Return the [X, Y] coordinate for the center point of the cell that contains the specified text.  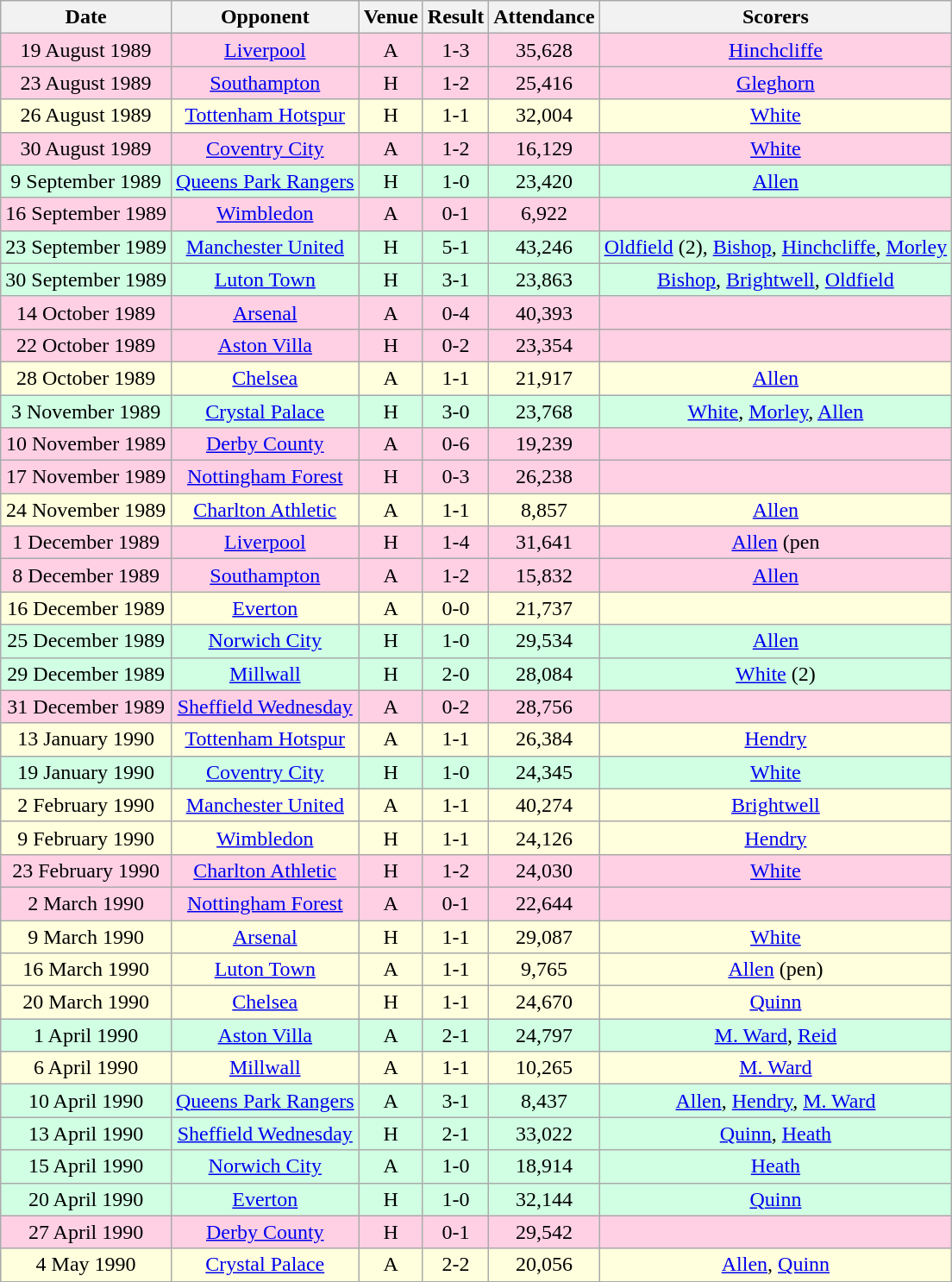
0-3 [455, 477]
Scorers [776, 17]
14 October 1989 [86, 312]
9 February 1990 [86, 838]
30 August 1989 [86, 148]
29,534 [544, 641]
19 August 1989 [86, 50]
35,628 [544, 50]
29 December 1989 [86, 674]
43,246 [544, 247]
26,384 [544, 739]
16 March 1990 [86, 970]
2 March 1990 [86, 903]
Gleghorn [776, 83]
29,542 [544, 1232]
23 September 1989 [86, 247]
25,416 [544, 83]
24 November 1989 [86, 510]
0-0 [455, 608]
23,420 [544, 181]
Opponent [265, 17]
Venue [391, 17]
24,345 [544, 772]
Attendance [544, 17]
Quinn, Heath [776, 1134]
28,084 [544, 674]
23 February 1990 [86, 870]
White, Morley, Allen [776, 412]
15 April 1990 [86, 1166]
30 September 1989 [86, 280]
Result [455, 17]
20 April 1990 [86, 1199]
19,239 [544, 444]
28,756 [544, 707]
8 December 1989 [86, 575]
2 February 1990 [86, 805]
2-2 [455, 1265]
1 April 1990 [86, 1035]
31 December 1989 [86, 707]
M. Ward, Reid [776, 1035]
0-6 [455, 444]
24,670 [544, 1002]
17 November 1989 [86, 477]
1 December 1989 [86, 543]
4 May 1990 [86, 1265]
6,922 [544, 214]
22,644 [544, 903]
10 November 1989 [86, 444]
Brightwell [776, 805]
19 January 1990 [86, 772]
10 April 1990 [86, 1101]
21,737 [544, 608]
23,768 [544, 412]
10,265 [544, 1068]
Allen (pen) [776, 970]
White (2) [776, 674]
16,129 [544, 148]
21,917 [544, 378]
Bishop, Brightwell, Oldfield [776, 280]
M. Ward [776, 1068]
32,144 [544, 1199]
28 October 1989 [86, 378]
3 November 1989 [86, 412]
32,004 [544, 116]
8,857 [544, 510]
15,832 [544, 575]
31,641 [544, 543]
1-3 [455, 50]
27 April 1990 [86, 1232]
23,354 [544, 345]
5-1 [455, 247]
20 March 1990 [86, 1002]
13 January 1990 [86, 739]
Date [86, 17]
23 August 1989 [86, 83]
16 December 1989 [86, 608]
9 September 1989 [86, 181]
1-4 [455, 543]
24,030 [544, 870]
18,914 [544, 1166]
13 April 1990 [86, 1134]
40,274 [544, 805]
23,863 [544, 280]
Allen, Quinn [776, 1265]
26,238 [544, 477]
2-0 [455, 674]
Heath [776, 1166]
25 December 1989 [86, 641]
3-0 [455, 412]
16 September 1989 [86, 214]
29,087 [544, 936]
6 April 1990 [86, 1068]
0-4 [455, 312]
Oldfield (2), Bishop, Hinchcliffe, Morley [776, 247]
22 October 1989 [86, 345]
9,765 [544, 970]
40,393 [544, 312]
24,797 [544, 1035]
33,022 [544, 1134]
26 August 1989 [86, 116]
20,056 [544, 1265]
9 March 1990 [86, 936]
24,126 [544, 838]
8,437 [544, 1101]
Hinchcliffe [776, 50]
Allen, Hendry, M. Ward [776, 1101]
Allen (pen [776, 543]
